Extract the [X, Y] coordinate from the center of the cell holding the provided text.  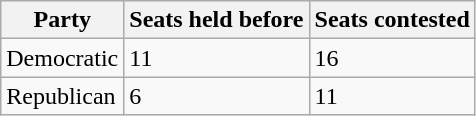
Seats held before [216, 20]
16 [392, 58]
6 [216, 96]
Republican [62, 96]
Party [62, 20]
Seats contested [392, 20]
Democratic [62, 58]
